Pinpoint the cell where the given text exists, returning its (X, Y) midpoint coordinate. 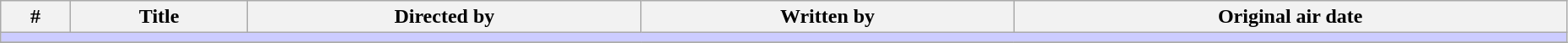
Written by (827, 17)
# (35, 17)
Directed by (445, 17)
Original air date (1291, 17)
Title (159, 17)
